Scan for the cell matching the given text and deliver its [x, y] coordinate at center. 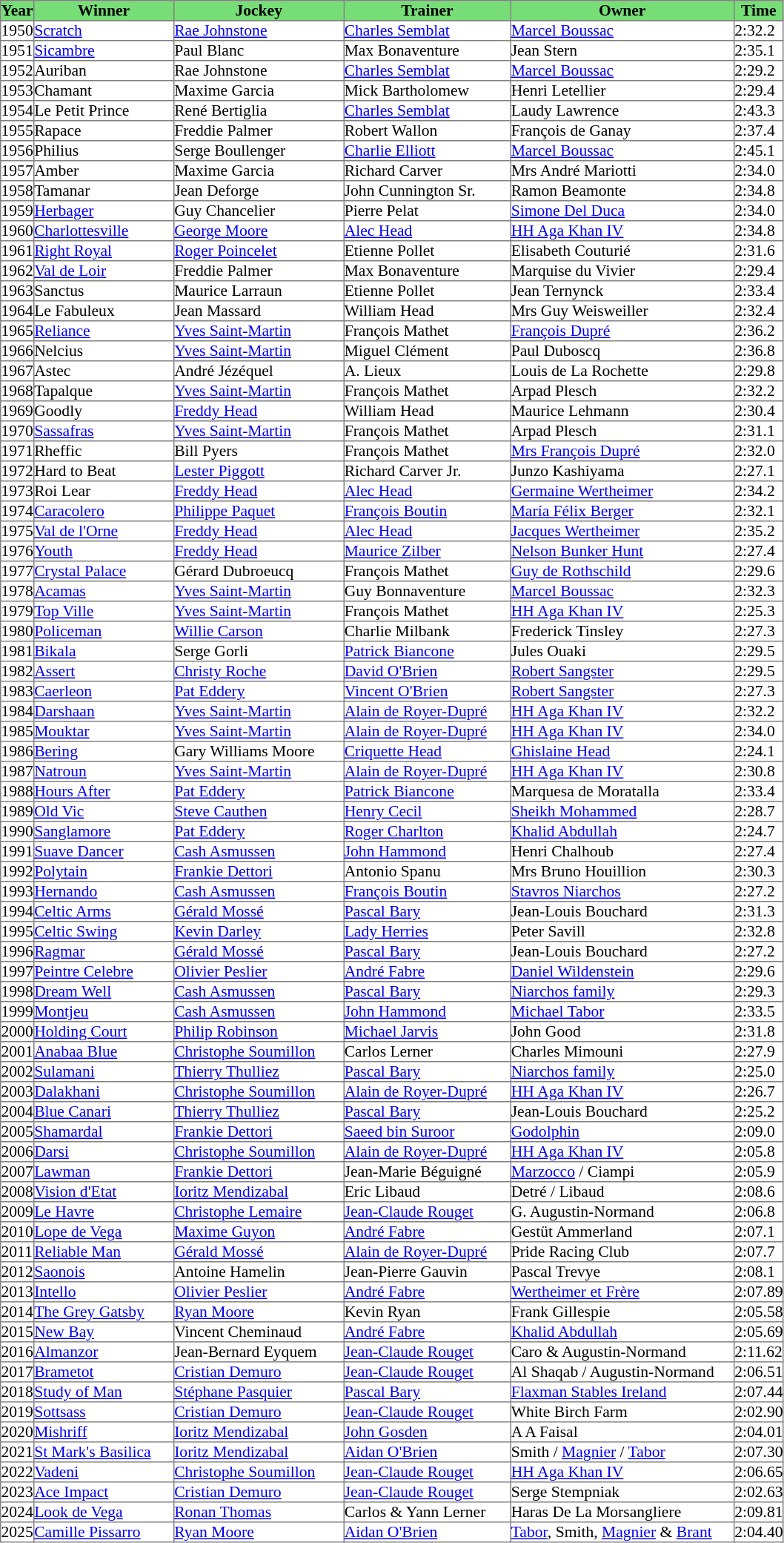
2:45.1 [759, 151]
2:25.3 [759, 611]
2:09.81 [759, 1513]
1986 [18, 752]
Look de Vega [104, 1513]
2006 [18, 1152]
Ramon Beamonte [622, 191]
2020 [18, 1433]
Gary Williams Moore [259, 752]
1973 [18, 491]
2009 [18, 1212]
Maurice Zilber [427, 552]
1963 [18, 291]
Roger Charlton [427, 832]
Guy de Rothschild [622, 571]
2000 [18, 1032]
1950 [18, 31]
María Félix Berger [622, 512]
2:31.3 [759, 912]
Ghislaine Head [622, 752]
Val de l'Orne [104, 531]
Haras De La Morsangliere [622, 1513]
Intello [104, 1292]
Brametot [104, 1372]
Philippe Paquet [259, 512]
2:32.1 [759, 512]
2001 [18, 1051]
2010 [18, 1232]
Hernando [104, 891]
2:31.8 [759, 1032]
1991 [18, 851]
Old Vic [104, 811]
1979 [18, 611]
Chamant [104, 90]
2005 [18, 1131]
2:28.7 [759, 811]
2:36.2 [759, 331]
1987 [18, 771]
2:29.8 [759, 371]
George Moore [259, 231]
Smith / Magnier / Tabor [622, 1452]
Shamardal [104, 1131]
Marquesa de Moratalla [622, 792]
Germaine Wertheimer [622, 491]
Paul Duboscq [622, 351]
2:07.89 [759, 1292]
1962 [18, 271]
Celtic Arms [104, 912]
Camille Pissarro [104, 1532]
Tapalque [104, 391]
Roi Lear [104, 491]
2:05.8 [759, 1152]
1964 [18, 311]
A. Lieux [427, 371]
Blue Canari [104, 1112]
Montjeu [104, 1011]
Val de Loir [104, 271]
Robert Wallon [427, 130]
2:25.2 [759, 1112]
2:43.3 [759, 111]
1971 [18, 451]
Darshaan [104, 712]
Godolphin [622, 1131]
Henri Letellier [622, 90]
1977 [18, 571]
2007 [18, 1172]
1996 [18, 952]
2:36.8 [759, 351]
Jacques Wertheimer [622, 531]
Maurice Lehmann [622, 411]
Saonois [104, 1272]
Stavros Niarchos [622, 891]
1981 [18, 651]
1976 [18, 552]
Peter Savill [622, 931]
2:34.2 [759, 491]
2:08.1 [759, 1272]
Holding Court [104, 1032]
2:31.6 [759, 251]
2:04.01 [759, 1433]
2:05.9 [759, 1172]
Time [759, 10]
2:37.4 [759, 130]
Reliance [104, 331]
2014 [18, 1312]
1966 [18, 351]
Pierre Pelat [427, 211]
Caerleon [104, 691]
Lawman [104, 1172]
Sulamani [104, 1072]
Frank Gillespie [622, 1312]
2:11.62 [759, 1352]
1967 [18, 371]
Serge Stempniak [622, 1492]
1951 [18, 50]
Winner [104, 10]
Mouktar [104, 731]
Gestüt Ammerland [622, 1232]
Richard Carver Jr. [427, 472]
Christophe Lemaire [259, 1212]
Antoine Hamelin [259, 1272]
Louis de La Rochette [622, 371]
Herbager [104, 211]
2:29.2 [759, 71]
Le Havre [104, 1212]
Henri Chalhoub [622, 851]
Wertheimer et Frère [622, 1292]
Carlos & Yann Lerner [427, 1513]
Laudy Lawrence [622, 111]
Sassafras [104, 432]
Youth [104, 552]
Stéphane Pasquier [259, 1392]
1956 [18, 151]
Christy Roche [259, 672]
2016 [18, 1352]
Mrs André Mariotti [622, 171]
Marzocco / Ciampi [622, 1172]
Elisabeth Couturié [622, 251]
2023 [18, 1492]
Steve Cauthen [259, 811]
1994 [18, 912]
Sicambre [104, 50]
Charlottesville [104, 231]
Vincent Cheminaud [259, 1332]
2:32.4 [759, 311]
1989 [18, 811]
John Gosden [427, 1433]
2:33.5 [759, 1011]
2002 [18, 1072]
Junzo Kashiyama [622, 472]
2025 [18, 1532]
Darsi [104, 1152]
2:32.3 [759, 592]
2004 [18, 1112]
Carlos Lerner [427, 1051]
Owner [622, 10]
2:04.40 [759, 1532]
Almanzor [104, 1352]
Mrs Guy Weisweiller [622, 311]
David O'Brien [427, 672]
Bikala [104, 651]
Tamanar [104, 191]
Sanctus [104, 291]
Gérard Dubroeucq [259, 571]
2:02.90 [759, 1412]
Philip Robinson [259, 1032]
Willie Carson [259, 632]
2024 [18, 1513]
Charlie Elliott [427, 151]
1998 [18, 992]
Lope de Vega [104, 1232]
2:07.30 [759, 1452]
John Good [622, 1032]
2008 [18, 1192]
Right Royal [104, 251]
2:09.0 [759, 1131]
1978 [18, 592]
John Cunnington Sr. [427, 191]
Mick Bartholomew [427, 90]
1959 [18, 211]
1969 [18, 411]
Serge Boullenger [259, 151]
2013 [18, 1292]
Jules Ouaki [622, 651]
2:25.0 [759, 1072]
Kevin Ryan [427, 1312]
Anabaa Blue [104, 1051]
Bering [104, 752]
Kevin Darley [259, 931]
Year [18, 10]
2:06.8 [759, 1212]
1954 [18, 111]
New Bay [104, 1332]
2:02.63 [759, 1492]
Al Shaqab / Augustin-Normand [622, 1372]
2022 [18, 1473]
Saeed bin Suroor [427, 1131]
Ronan Thomas [259, 1513]
Study of Man [104, 1392]
Tabor, Smith, Magnier & Brant [622, 1532]
1970 [18, 432]
1990 [18, 832]
Pascal Trevye [622, 1272]
2017 [18, 1372]
1982 [18, 672]
Trainer [427, 10]
2:32.8 [759, 931]
Sheikh Mohammed [622, 811]
Caro & Augustin-Normand [622, 1352]
François de Ganay [622, 130]
2:08.6 [759, 1192]
Guy Chancelier [259, 211]
Mrs François Dupré [622, 451]
Ace Impact [104, 1492]
1984 [18, 712]
Daniel Wildenstein [622, 971]
Dream Well [104, 992]
1955 [18, 130]
Lady Herries [427, 931]
Top Ville [104, 611]
2011 [18, 1252]
Assert [104, 672]
1980 [18, 632]
Frederick Tinsley [622, 632]
1993 [18, 891]
Paul Blanc [259, 50]
Le Petit Prince [104, 111]
2:24.1 [759, 752]
Serge Gorli [259, 651]
Marquise du Vivier [622, 271]
Miguel Clément [427, 351]
Celtic Swing [104, 931]
Astec [104, 371]
1961 [18, 251]
Amber [104, 171]
Maurice Larraun [259, 291]
Sanglamore [104, 832]
Nelson Bunker Hunt [622, 552]
Philius [104, 151]
2:30.3 [759, 872]
Auriban [104, 71]
2:24.7 [759, 832]
2:05.58 [759, 1312]
1968 [18, 391]
Jean-Bernard Eyquem [259, 1352]
Michael Tabor [622, 1011]
1992 [18, 872]
Charles Mimouni [622, 1051]
Jean Massard [259, 311]
2:07.44 [759, 1392]
Ragmar [104, 952]
2:30.4 [759, 411]
Richard Carver [427, 171]
Henry Cecil [427, 811]
1952 [18, 71]
Jean Stern [622, 50]
1965 [18, 331]
Jean Deforge [259, 191]
St Mark's Basilica [104, 1452]
2018 [18, 1392]
Vision d'Etat [104, 1192]
Jockey [259, 10]
François Dupré [622, 331]
Polytain [104, 872]
Roger Poincelet [259, 251]
Lester Piggott [259, 472]
André Jézéquel [259, 371]
2019 [18, 1412]
Jean Ternynck [622, 291]
Bill Pyers [259, 451]
Mishriff [104, 1433]
2:30.8 [759, 771]
1999 [18, 1011]
1988 [18, 792]
Jean-Marie Béguigné [427, 1172]
G. Augustin-Normand [622, 1212]
2015 [18, 1332]
1985 [18, 731]
2:05.69 [759, 1332]
Charlie Milbank [427, 632]
Vadeni [104, 1473]
Eric Libaud [427, 1192]
2012 [18, 1272]
Natroun [104, 771]
Guy Bonnaventure [427, 592]
1957 [18, 171]
2:27.1 [759, 472]
Suave Dancer [104, 851]
A A Faisal [622, 1433]
1983 [18, 691]
Caracolero [104, 512]
Policeman [104, 632]
2:32.0 [759, 451]
The Grey Gatsby [104, 1312]
Scratch [104, 31]
Pride Racing Club [622, 1252]
2:27.9 [759, 1051]
Flaxman Stables Ireland [622, 1392]
Sottsass [104, 1412]
Maxime Guyon [259, 1232]
2:29.3 [759, 992]
Antonio Spanu [427, 872]
2:35.2 [759, 531]
1974 [18, 512]
1958 [18, 191]
2:07.7 [759, 1252]
Mrs Bruno Houillion [622, 872]
Michael Jarvis [427, 1032]
2:06.51 [759, 1372]
2:26.7 [759, 1091]
Hours After [104, 792]
Crystal Palace [104, 571]
Vincent O'Brien [427, 691]
1972 [18, 472]
2003 [18, 1091]
Peintre Celebre [104, 971]
2:31.1 [759, 432]
Dalakhani [104, 1091]
Rapace [104, 130]
Nelcius [104, 351]
Acamas [104, 592]
1960 [18, 231]
Detré / Libaud [622, 1192]
Goodly [104, 411]
1975 [18, 531]
René Bertiglia [259, 111]
White Birch Farm [622, 1412]
1997 [18, 971]
2:06.65 [759, 1473]
1953 [18, 90]
1995 [18, 931]
Jean-Pierre Gauvin [427, 1272]
2:35.1 [759, 50]
Simone Del Duca [622, 211]
2021 [18, 1452]
Rheffic [104, 451]
2:07.1 [759, 1232]
Criquette Head [427, 752]
Reliable Man [104, 1252]
Hard to Beat [104, 472]
Le Fabuleux [104, 311]
